Scan for the cell matching the given text and deliver its (x, y) coordinate at center. 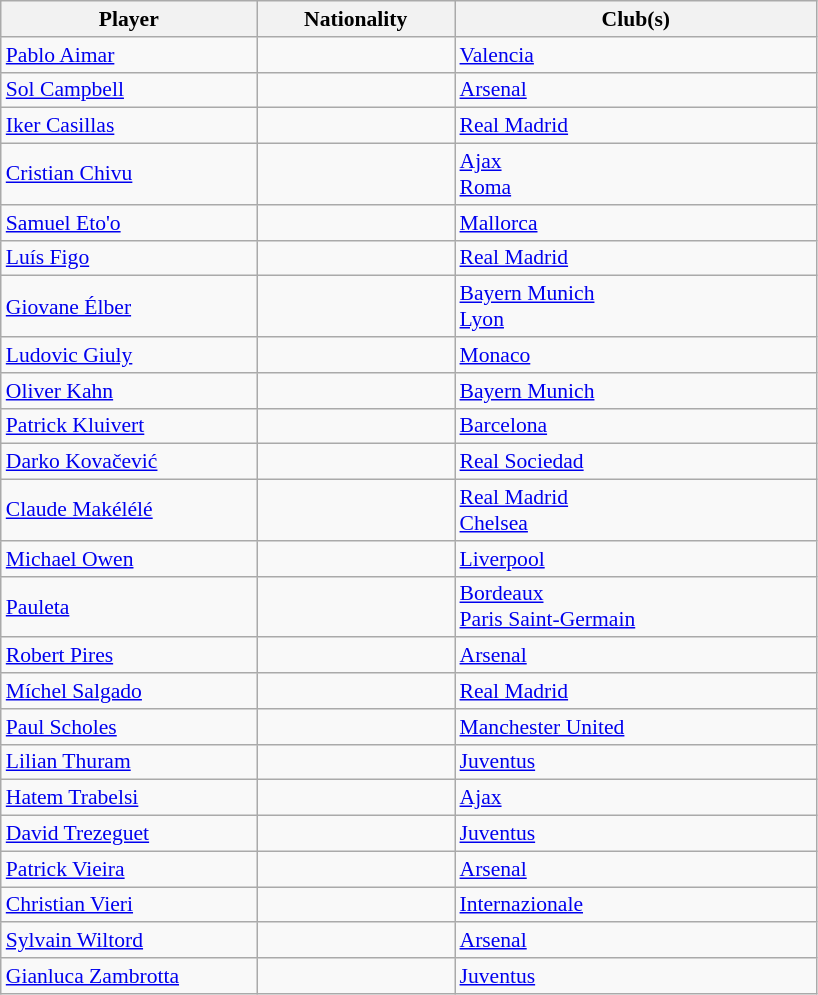
Robert Pires (129, 656)
Pauleta (129, 606)
Real Madrid Chelsea (636, 510)
Darko Kovačević (129, 462)
Lilian Thuram (129, 762)
Bayern Munich Lyon (636, 306)
Patrick Vieira (129, 869)
Oliver Kahn (129, 391)
Sol Campbell (129, 90)
Ludovic Giuly (129, 355)
Hatem Trabelsi (129, 798)
Valencia (636, 55)
Ajax (636, 798)
Real Sociedad (636, 462)
Manchester United (636, 727)
Bayern Munich (636, 391)
Christian Vieri (129, 905)
Mallorca (636, 223)
David Trezeguet (129, 834)
Internazionale (636, 905)
Iker Casillas (129, 126)
Pablo Aimar (129, 55)
Claude Makélélé (129, 510)
Michael Owen (129, 559)
Club(s) (636, 19)
Giovane Élber (129, 306)
Patrick Kluivert (129, 426)
Luís Figo (129, 258)
Míchel Salgado (129, 691)
Nationality (356, 19)
Player (129, 19)
Liverpool (636, 559)
Bordeaux Paris Saint-Germain (636, 606)
Gianluca Zambrotta (129, 976)
Monaco (636, 355)
Paul Scholes (129, 727)
Barcelona (636, 426)
Samuel Eto'o (129, 223)
Ajax Roma (636, 174)
Cristian Chivu (129, 174)
Sylvain Wiltord (129, 941)
